For the text-containing cell, return its midpoint in [X, Y] coordinate format. 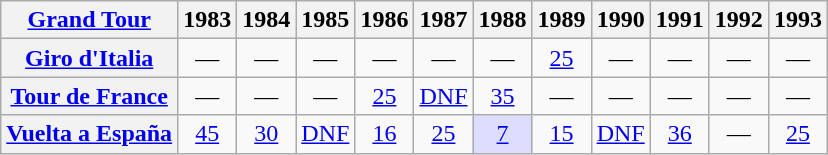
1984 [266, 20]
1991 [680, 20]
36 [680, 134]
1989 [562, 20]
1988 [502, 20]
1983 [208, 20]
45 [208, 134]
30 [266, 134]
1987 [444, 20]
1993 [798, 20]
1985 [326, 20]
1990 [620, 20]
15 [562, 134]
16 [384, 134]
1986 [384, 20]
7 [502, 134]
Tour de France [90, 96]
35 [502, 96]
Grand Tour [90, 20]
Vuelta a España [90, 134]
Giro d'Italia [90, 58]
1992 [738, 20]
